Capture the cell that displays the provided text and extract its [X, Y] central coordinate. 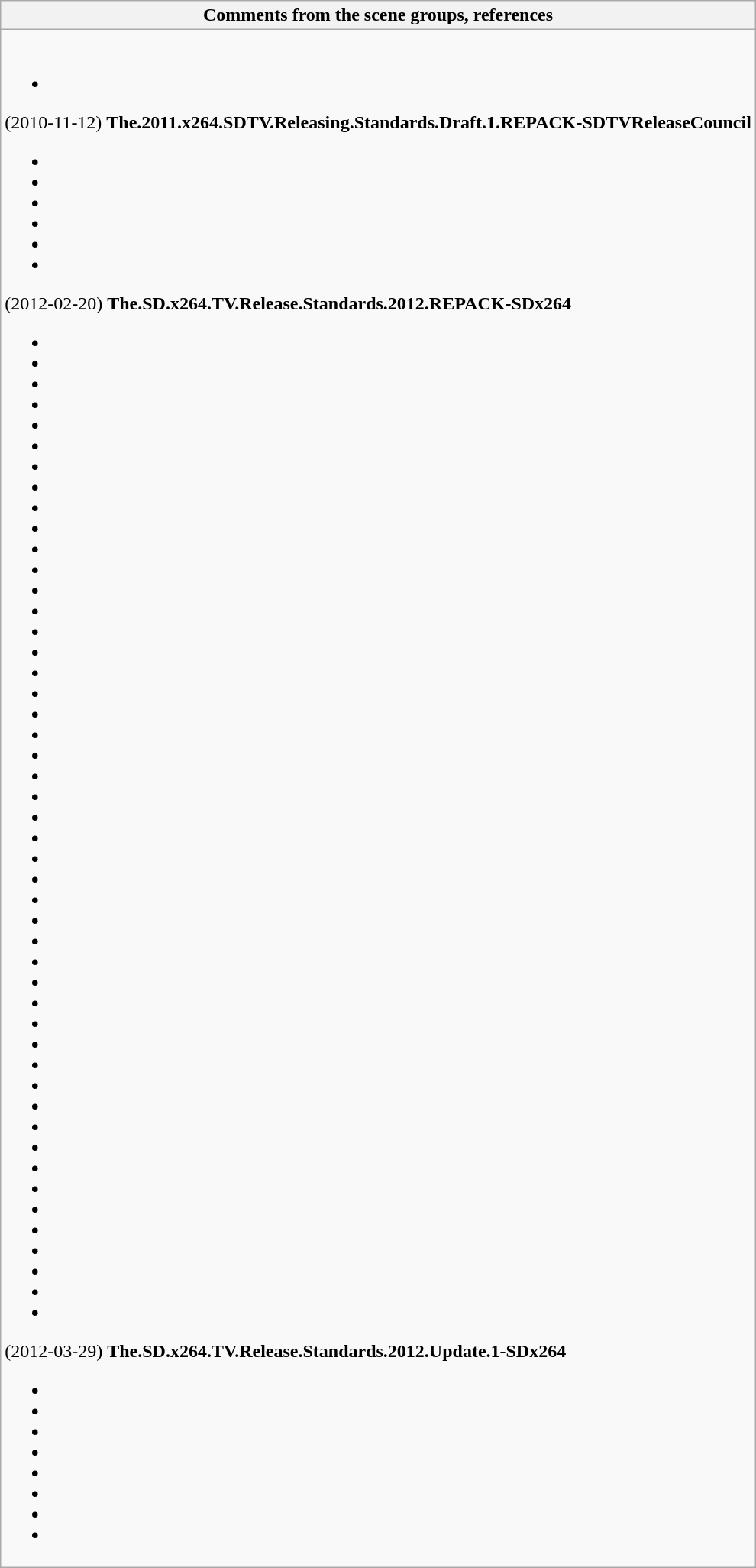
Comments from the scene groups, references [379, 15]
